Return [x, y] of the center of cell containing provided text 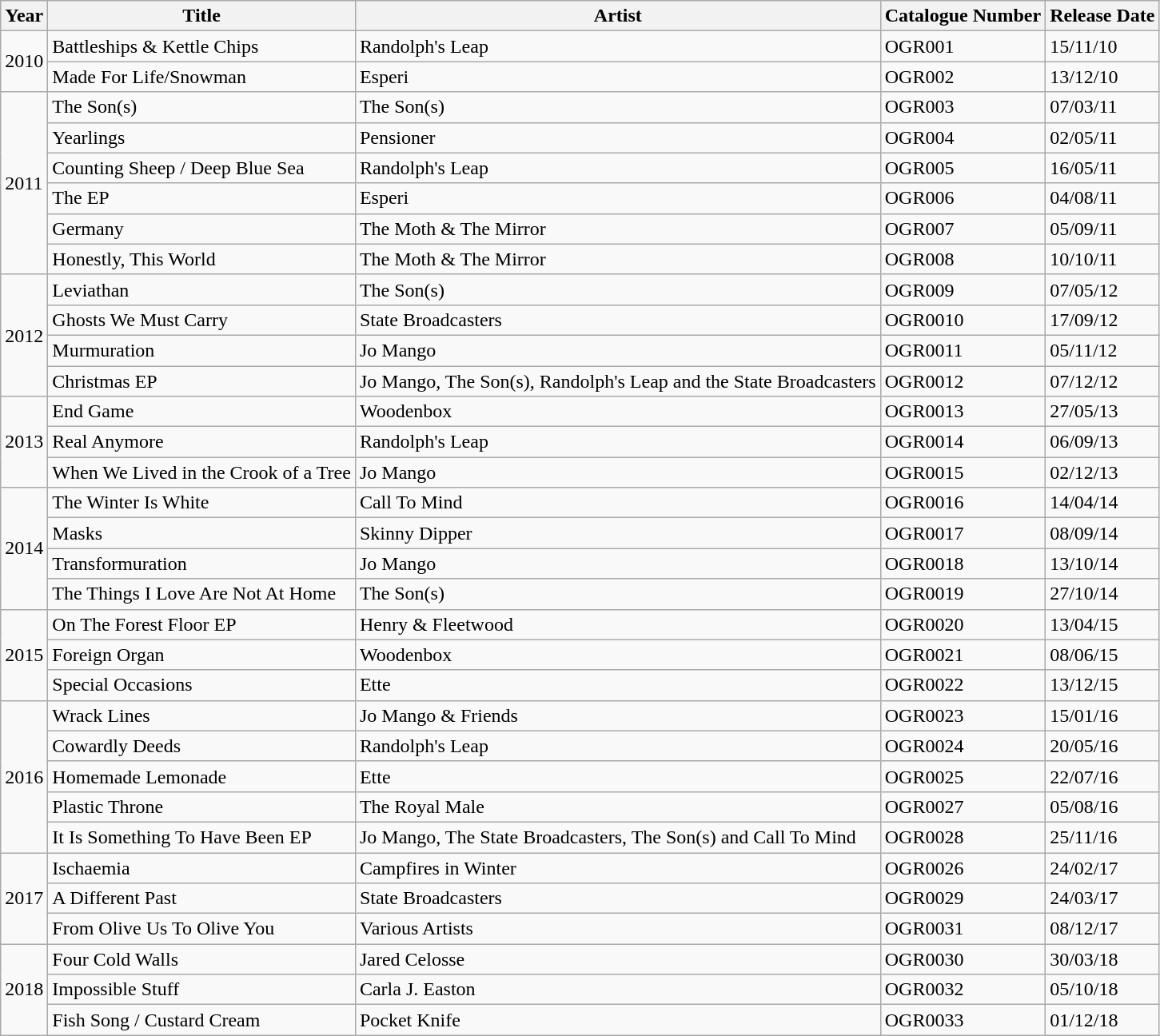
The Royal Male [617, 807]
Christmas EP [201, 381]
30/03/18 [1102, 959]
Call To Mind [617, 503]
The Winter Is White [201, 503]
OGR0011 [963, 350]
2016 [24, 776]
It Is Something To Have Been EP [201, 837]
Germany [201, 229]
OGR0025 [963, 776]
Honestly, This World [201, 259]
OGR0030 [963, 959]
Jo Mango, The State Broadcasters, The Son(s) and Call To Mind [617, 837]
02/12/13 [1102, 472]
20/05/16 [1102, 746]
24/03/17 [1102, 899]
2011 [24, 183]
13/12/15 [1102, 685]
From Olive Us To Olive You [201, 929]
14/04/14 [1102, 503]
Special Occasions [201, 685]
Pensioner [617, 137]
07/12/12 [1102, 381]
Masks [201, 533]
OGR0029 [963, 899]
Jo Mango & Friends [617, 715]
08/06/15 [1102, 655]
Plastic Throne [201, 807]
A Different Past [201, 899]
07/05/12 [1102, 289]
22/07/16 [1102, 776]
13/10/14 [1102, 564]
07/03/11 [1102, 107]
Artist [617, 16]
06/09/13 [1102, 442]
Jo Mango, The Son(s), Randolph's Leap and the State Broadcasters [617, 381]
Title [201, 16]
OGR009 [963, 289]
OGR0023 [963, 715]
08/09/14 [1102, 533]
OGR0016 [963, 503]
Foreign Organ [201, 655]
OGR007 [963, 229]
Homemade Lemonade [201, 776]
2014 [24, 548]
15/11/10 [1102, 46]
When We Lived in the Crook of a Tree [201, 472]
04/08/11 [1102, 198]
Murmuration [201, 350]
OGR0021 [963, 655]
10/10/11 [1102, 259]
17/09/12 [1102, 320]
Catalogue Number [963, 16]
OGR002 [963, 77]
2010 [24, 62]
OGR0010 [963, 320]
Various Artists [617, 929]
Leviathan [201, 289]
OGR0027 [963, 807]
Campfires in Winter [617, 867]
OGR0015 [963, 472]
27/05/13 [1102, 412]
The EP [201, 198]
OGR0033 [963, 1020]
Transformuration [201, 564]
Ghosts We Must Carry [201, 320]
08/12/17 [1102, 929]
Made For Life/Snowman [201, 77]
16/05/11 [1102, 168]
Wrack Lines [201, 715]
OGR008 [963, 259]
Fish Song / Custard Cream [201, 1020]
Four Cold Walls [201, 959]
Year [24, 16]
OGR0031 [963, 929]
OGR003 [963, 107]
OGR0028 [963, 837]
Release Date [1102, 16]
2017 [24, 898]
OGR005 [963, 168]
Battleships & Kettle Chips [201, 46]
13/12/10 [1102, 77]
Pocket Knife [617, 1020]
Skinny Dipper [617, 533]
OGR006 [963, 198]
05/08/16 [1102, 807]
OGR0026 [963, 867]
End Game [201, 412]
OGR0020 [963, 624]
OGR004 [963, 137]
Carla J. Easton [617, 990]
2018 [24, 990]
Henry & Fleetwood [617, 624]
OGR0012 [963, 381]
05/10/18 [1102, 990]
OGR0032 [963, 990]
Ischaemia [201, 867]
Yearlings [201, 137]
Impossible Stuff [201, 990]
13/04/15 [1102, 624]
OGR0013 [963, 412]
Cowardly Deeds [201, 746]
Counting Sheep / Deep Blue Sea [201, 168]
24/02/17 [1102, 867]
27/10/14 [1102, 594]
OGR0017 [963, 533]
2015 [24, 655]
The Things I Love Are Not At Home [201, 594]
02/05/11 [1102, 137]
25/11/16 [1102, 837]
05/09/11 [1102, 229]
OGR001 [963, 46]
15/01/16 [1102, 715]
Real Anymore [201, 442]
05/11/12 [1102, 350]
Jared Celosse [617, 959]
2012 [24, 335]
2013 [24, 442]
OGR0014 [963, 442]
OGR0024 [963, 746]
OGR0022 [963, 685]
OGR0019 [963, 594]
On The Forest Floor EP [201, 624]
01/12/18 [1102, 1020]
OGR0018 [963, 564]
